Return the [x, y] coordinate for the center point of the cell that contains the specified text.  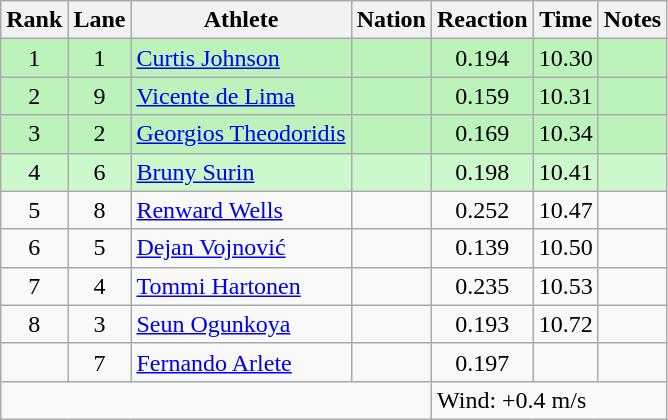
Tommi Hartonen [241, 286]
0.252 [483, 210]
0.194 [483, 58]
Fernando Arlete [241, 362]
Lane [100, 20]
10.47 [566, 210]
Wind: +0.4 m/s [550, 400]
10.53 [566, 286]
10.50 [566, 248]
Athlete [241, 20]
Bruny Surin [241, 172]
0.193 [483, 324]
Seun Ogunkoya [241, 324]
0.235 [483, 286]
0.159 [483, 96]
0.198 [483, 172]
Dejan Vojnović [241, 248]
Vicente de Lima [241, 96]
Nation [391, 20]
Georgios Theodoridis [241, 134]
Renward Wells [241, 210]
10.34 [566, 134]
Rank [34, 20]
Curtis Johnson [241, 58]
9 [100, 96]
Notes [632, 20]
Time [566, 20]
0.139 [483, 248]
10.31 [566, 96]
10.72 [566, 324]
0.169 [483, 134]
10.30 [566, 58]
Reaction [483, 20]
10.41 [566, 172]
0.197 [483, 362]
